Pinpoint the cell where the given text exists, returning its (X, Y) midpoint coordinate. 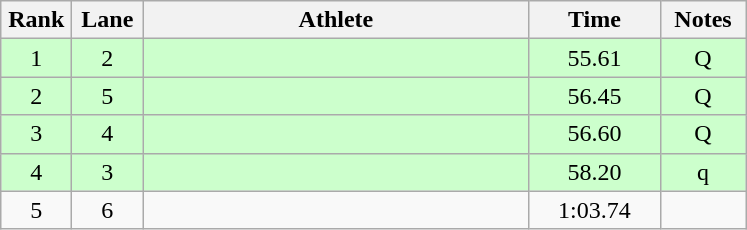
Athlete (336, 20)
56.60 (594, 134)
56.45 (594, 96)
Notes (703, 20)
55.61 (594, 58)
q (703, 172)
6 (108, 210)
Lane (108, 20)
Time (594, 20)
1:03.74 (594, 210)
1 (36, 58)
Rank (36, 20)
58.20 (594, 172)
